Capture the cell that displays the provided text and extract its [X, Y] central coordinate. 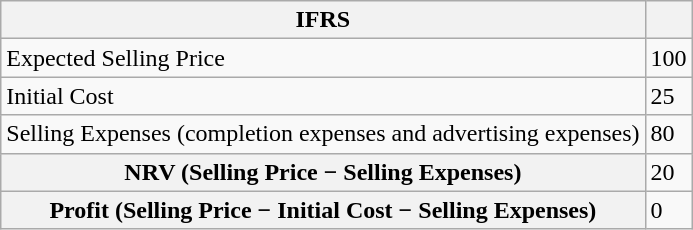
Expected Selling Price [323, 58]
IFRS [323, 20]
0 [668, 210]
80 [668, 134]
Initial Cost [323, 96]
NRV (Selling Price − Selling Expenses) [323, 172]
100 [668, 58]
25 [668, 96]
Selling Expenses (completion expenses and advertising expenses) [323, 134]
Profit (Selling Price − Initial Cost − Selling Expenses) [323, 210]
20 [668, 172]
